For the text-containing cell, return its midpoint in (X, Y) coordinate format. 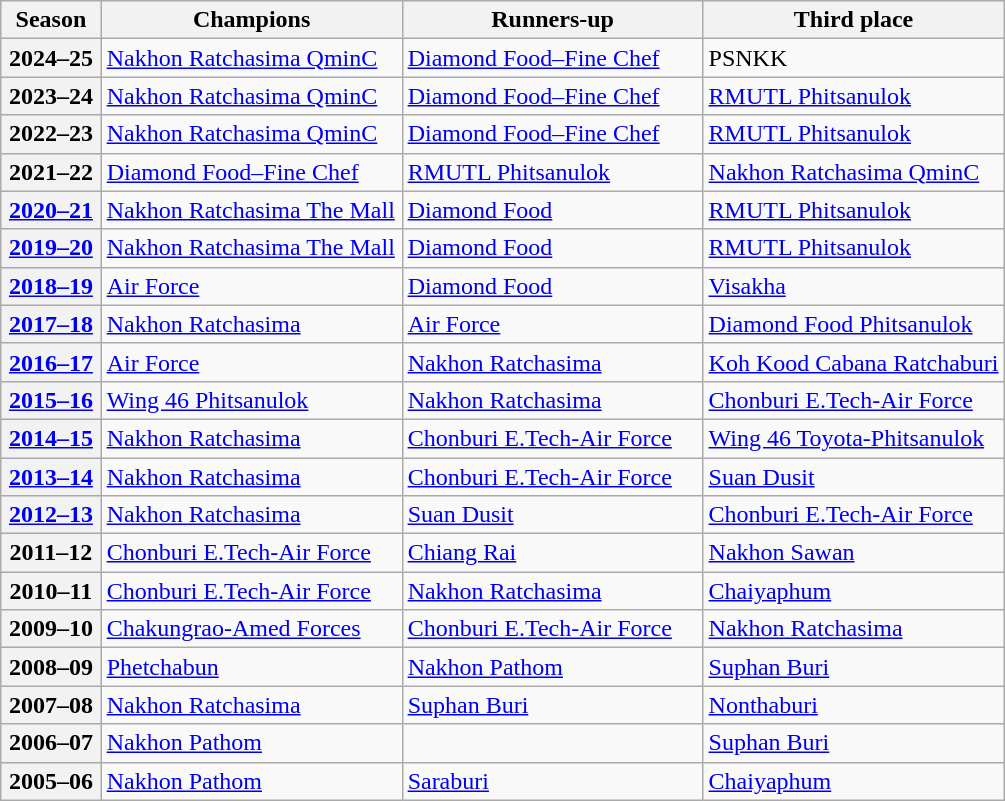
2012–13 (51, 515)
2006–07 (51, 743)
2024–25 (51, 58)
2014–15 (51, 438)
Wing 46 Toyota-Phitsanulok (854, 438)
2007–08 (51, 705)
2009–10 (51, 629)
Phetchabun (252, 667)
Nonthaburi (854, 705)
2019–20 (51, 248)
2020–21 (51, 210)
Runners-up (552, 20)
2013–14 (51, 477)
2011–12 (51, 553)
Koh Kood Cabana Ratchaburi (854, 362)
PSNKK (854, 58)
Season (51, 20)
2021–22 (51, 172)
Saraburi (552, 781)
2017–18 (51, 324)
Chiang Rai (552, 553)
2005–06 (51, 781)
Visakha (854, 286)
Wing 46 Phitsanulok (252, 400)
2018–19 (51, 286)
2023–24 (51, 96)
2016–17 (51, 362)
Champions (252, 20)
2010–11 (51, 591)
2008–09 (51, 667)
Diamond Food Phitsanulok (854, 324)
2015–16 (51, 400)
Nakhon Sawan (854, 553)
Chakungrao-Amed Forces (252, 629)
2022–23 (51, 134)
Third place (854, 20)
